Return (x, y) of the center of cell containing provided text 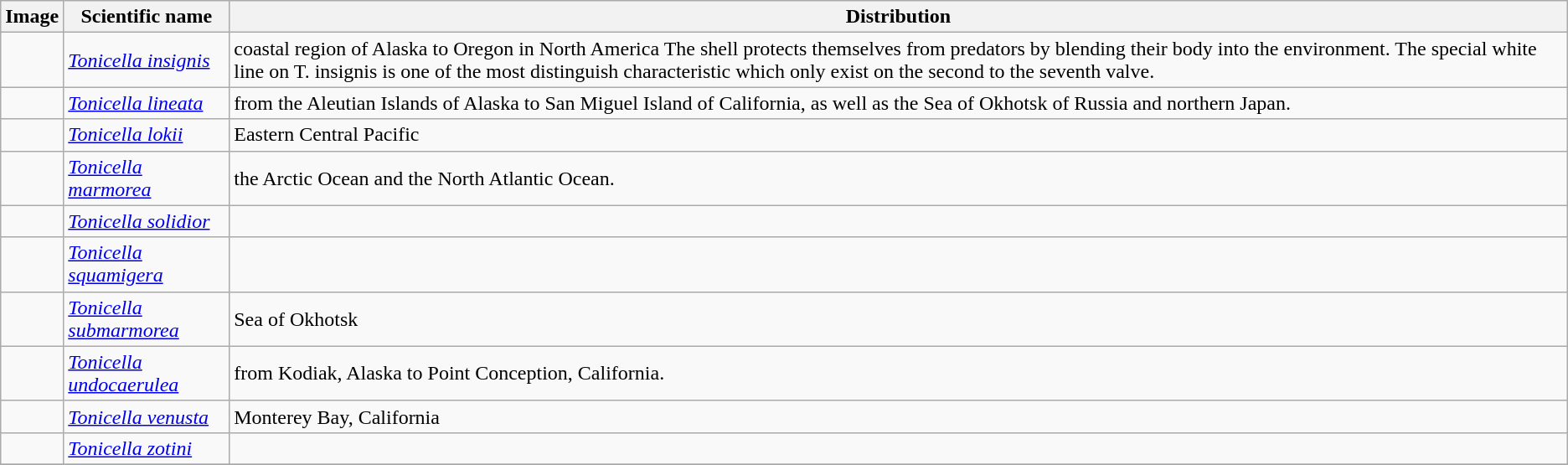
from Kodiak, Alaska to Point Conception, California. (899, 374)
Eastern Central Pacific (899, 135)
Monterey Bay, California (899, 416)
Tonicella marmorea (147, 178)
the Arctic Ocean and the North Atlantic Ocean. (899, 178)
Tonicella insignis (147, 60)
Tonicella solidior (147, 221)
Tonicella lineata (147, 103)
Tonicella undocaerulea (147, 374)
Tonicella zotini (147, 448)
Scientific name (147, 17)
Tonicella submarmorea (147, 318)
Tonicella venusta (147, 416)
Tonicella squamigera (147, 265)
Distribution (899, 17)
from the Aleutian Islands of Alaska to San Miguel Island of California, as well as the Sea of Okhotsk of Russia and northern Japan. (899, 103)
Sea of Okhotsk (899, 318)
Tonicella lokii (147, 135)
Image (32, 17)
